Pinpoint the cell where the given text exists, returning its (X, Y) midpoint coordinate. 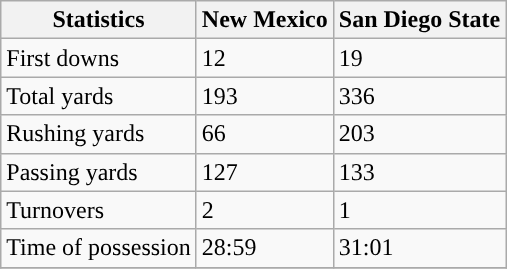
336 (419, 96)
203 (419, 134)
Statistics (99, 20)
193 (264, 96)
19 (419, 58)
133 (419, 172)
31:01 (419, 248)
12 (264, 58)
San Diego State (419, 20)
New Mexico (264, 20)
Time of possession (99, 248)
Total yards (99, 96)
1 (419, 210)
28:59 (264, 248)
127 (264, 172)
Passing yards (99, 172)
66 (264, 134)
2 (264, 210)
Rushing yards (99, 134)
First downs (99, 58)
Turnovers (99, 210)
